Output the (x, y) coordinate of the center of the cell containing the given text.  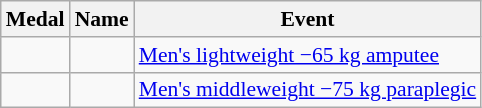
Event (308, 19)
Medal (36, 19)
Name (102, 19)
Men's middleweight −75 kg paraplegic (308, 90)
Men's lightweight −65 kg amputee (308, 55)
